Find where the given text appears and provide that cell's center as [X, Y] coordinate. 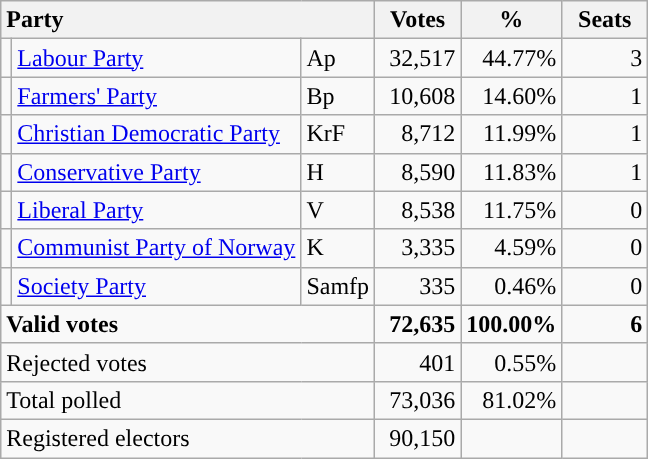
100.00% [512, 324]
Ap [338, 58]
Rejected votes [188, 362]
11.83% [512, 172]
Party [188, 20]
8,712 [418, 134]
Labour Party [156, 58]
335 [418, 286]
V [338, 210]
6 [605, 324]
% [512, 20]
Farmers' Party [156, 96]
72,635 [418, 324]
44.77% [512, 58]
Society Party [156, 286]
Samfp [338, 286]
Communist Party of Norway [156, 248]
10,608 [418, 96]
14.60% [512, 96]
73,036 [418, 400]
Seats [605, 20]
Valid votes [188, 324]
Total polled [188, 400]
Votes [418, 20]
Conservative Party [156, 172]
0.46% [512, 286]
8,538 [418, 210]
H [338, 172]
Registered electors [188, 438]
KrF [338, 134]
11.99% [512, 134]
0.55% [512, 362]
90,150 [418, 438]
Christian Democratic Party [156, 134]
3,335 [418, 248]
3 [605, 58]
4.59% [512, 248]
8,590 [418, 172]
81.02% [512, 400]
401 [418, 362]
K [338, 248]
11.75% [512, 210]
32,517 [418, 58]
Liberal Party [156, 210]
Bp [338, 96]
